Pinpoint the cell where the given text exists, returning its [X, Y] midpoint coordinate. 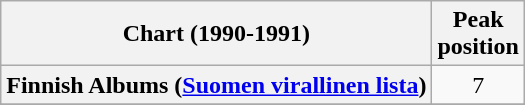
7 [478, 85]
Finnish Albums (Suomen virallinen lista) [216, 85]
Peakposition [478, 34]
Chart (1990-1991) [216, 34]
